Scan for the cell matching the given text and deliver its [x, y] coordinate at center. 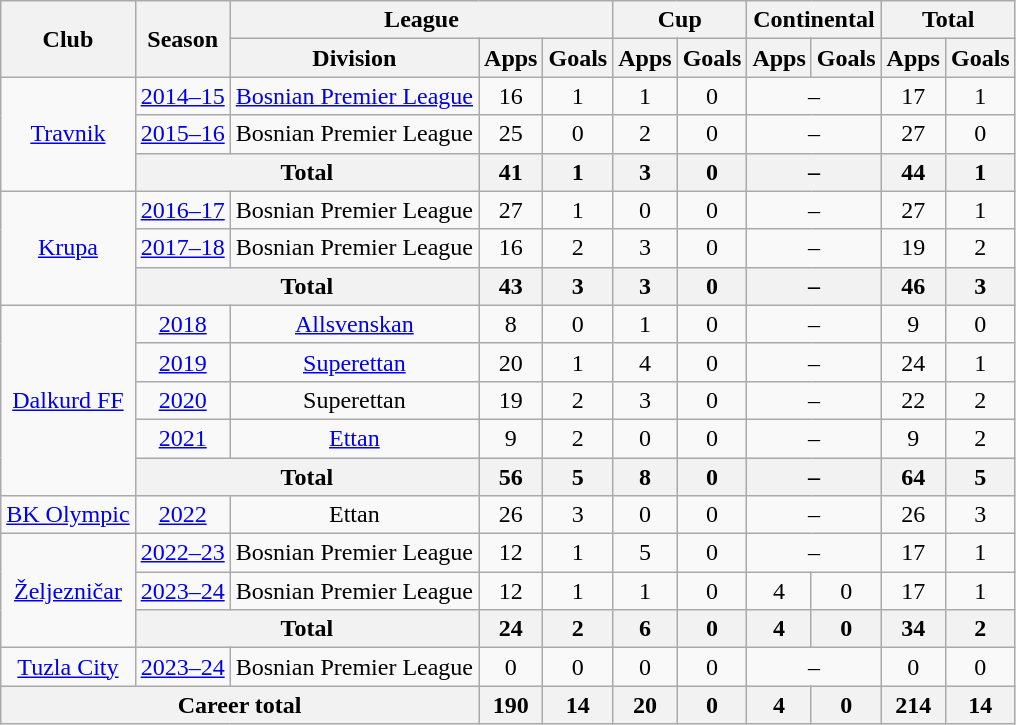
25 [511, 134]
46 [913, 286]
6 [645, 629]
2015–16 [182, 134]
Cup [680, 20]
41 [511, 172]
Krupa [68, 248]
43 [511, 286]
2018 [182, 324]
BK Olympic [68, 515]
44 [913, 172]
34 [913, 629]
League [421, 20]
2016–17 [182, 210]
2022–23 [182, 553]
Career total [240, 705]
64 [913, 477]
Season [182, 39]
190 [511, 705]
56 [511, 477]
22 [913, 400]
2022 [182, 515]
2021 [182, 438]
2020 [182, 400]
Dalkurd FF [68, 400]
2014–15 [182, 96]
Željezničar [68, 591]
214 [913, 705]
Travnik [68, 134]
Continental [814, 20]
Allsvenskan [354, 324]
Club [68, 39]
2017–18 [182, 248]
2019 [182, 362]
Division [354, 58]
Tuzla City [68, 667]
